Detect which cell encompasses the target text, then output its (x, y) center coordinate. 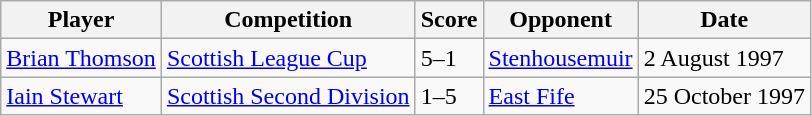
Competition (288, 20)
Score (449, 20)
Scottish League Cup (288, 58)
Scottish Second Division (288, 96)
1–5 (449, 96)
2 August 1997 (724, 58)
Iain Stewart (82, 96)
East Fife (560, 96)
Stenhousemuir (560, 58)
25 October 1997 (724, 96)
5–1 (449, 58)
Player (82, 20)
Brian Thomson (82, 58)
Date (724, 20)
Opponent (560, 20)
